Return (X, Y) of the center of cell containing provided text 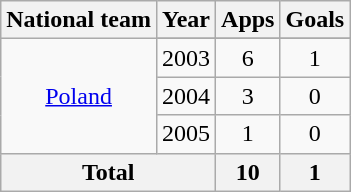
Total (108, 172)
Year (186, 20)
3 (248, 96)
Apps (248, 20)
2004 (186, 96)
2003 (186, 58)
6 (248, 58)
2005 (186, 134)
National team (79, 20)
Poland (79, 96)
Goals (315, 20)
10 (248, 172)
